Locate the cell with the specified text and output its (x, y) center coordinate. 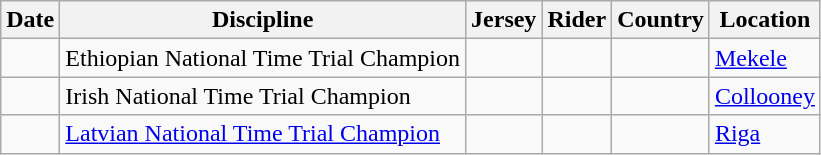
Date (30, 20)
Latvian National Time Trial Champion (263, 134)
Jersey (504, 20)
Riga (764, 134)
Collooney (764, 96)
Location (764, 20)
Mekele (764, 58)
Discipline (263, 20)
Ethiopian National Time Trial Champion (263, 58)
Irish National Time Trial Champion (263, 96)
Country (661, 20)
Rider (577, 20)
